Identify which cell holds the provided text, then report its [X, Y] central coordinate. 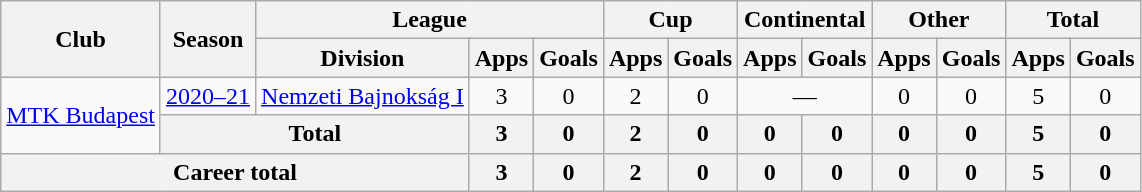
Nemzeti Bajnokság I [363, 96]
Cup [670, 20]
MTK Budapest [81, 115]
Other [939, 20]
Season [208, 39]
Division [363, 58]
League [430, 20]
2020–21 [208, 96]
Career total [235, 172]
Club [81, 39]
— [805, 96]
Continental [805, 20]
